Detect which cell encompasses the target text, then output its (X, Y) center coordinate. 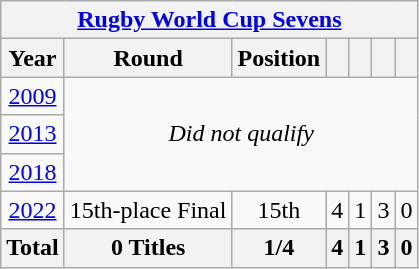
Year (33, 58)
Rugby World Cup Sevens (210, 20)
2013 (33, 134)
15th-place Final (148, 210)
Position (279, 58)
Did not qualify (241, 134)
Total (33, 248)
0 Titles (148, 248)
2022 (33, 210)
2018 (33, 172)
1/4 (279, 248)
Round (148, 58)
15th (279, 210)
2009 (33, 96)
